Provide the (X, Y) coordinate of the cell's center where the given text is located.  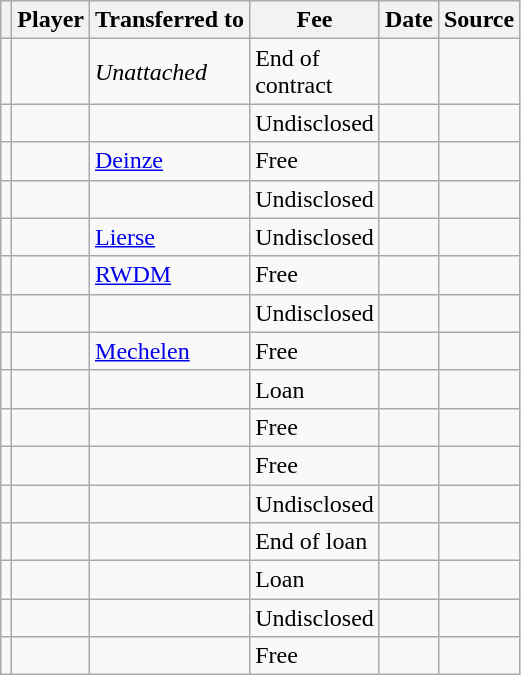
Deinze (170, 161)
Lierse (170, 237)
Transferred to (170, 20)
Player (51, 20)
RWDM (170, 275)
Mechelen (170, 351)
Source (478, 20)
End of loan (315, 542)
Fee (315, 20)
Unattached (170, 72)
Date (408, 20)
End of contract (315, 72)
